Find where the given text appears and provide that cell's center as (X, Y) coordinate. 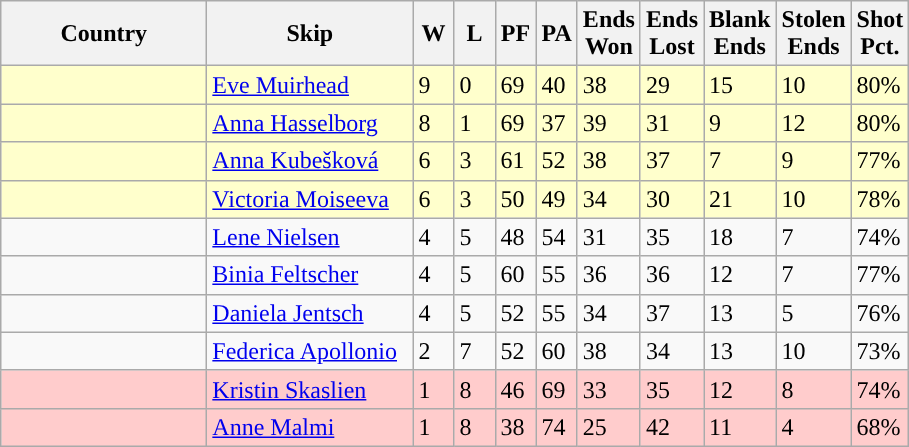
Country (104, 34)
25 (608, 427)
Ends Won (608, 34)
Daniela Jentsch (310, 313)
76% (880, 313)
21 (740, 199)
Ends Lost (672, 34)
15 (740, 85)
78% (880, 199)
11 (740, 427)
73% (880, 351)
Eve Muirhead (310, 85)
0 (474, 85)
42 (672, 427)
Anne Malmi (310, 427)
Blank Ends (740, 34)
Kristin Skaslien (310, 389)
Victoria Moiseeva (310, 199)
18 (740, 237)
39 (608, 123)
49 (556, 199)
74 (556, 427)
Shot Pct. (880, 34)
PF (516, 34)
33 (608, 389)
68% (880, 427)
40 (556, 85)
50 (516, 199)
61 (516, 161)
Federica Apollonio (310, 351)
29 (672, 85)
Anna Kubešková (310, 161)
Lene Nielsen (310, 237)
Anna Hasselborg (310, 123)
2 (434, 351)
46 (516, 389)
Skip (310, 34)
L (474, 34)
Stolen Ends (814, 34)
PA (556, 34)
W (434, 34)
30 (672, 199)
48 (516, 237)
Binia Feltscher (310, 275)
54 (556, 237)
